Return [X, Y] of the center of cell containing provided text 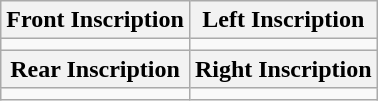
Rear Inscription [96, 69]
Front Inscription [96, 20]
Left Inscription [283, 20]
Right Inscription [283, 69]
